Return [x, y] of the center of cell containing provided text 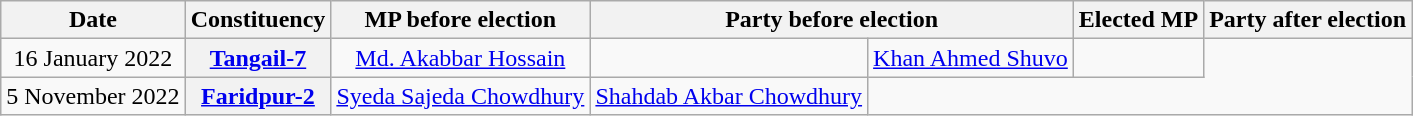
Md. Akabbar Hossain [460, 58]
Constituency [258, 20]
MP before election [460, 20]
5 November 2022 [93, 96]
Khan Ahmed Shuvo [971, 58]
Date [93, 20]
16 January 2022 [93, 58]
Shahdab Akbar Chowdhury [729, 96]
Party after election [1308, 20]
Elected MP [1138, 20]
Party before election [832, 20]
Faridpur-2 [258, 96]
Syeda Sajeda Chowdhury [460, 96]
Tangail-7 [258, 58]
